Find where the given text appears and provide that cell's center as (X, Y) coordinate. 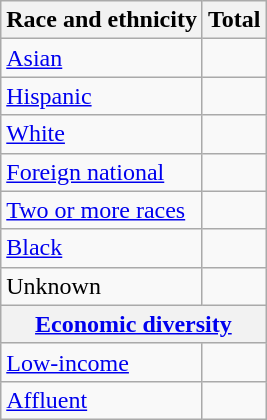
Total (234, 20)
Affluent (102, 400)
White (102, 134)
Black (102, 248)
Hispanic (102, 96)
Unknown (102, 286)
Two or more races (102, 210)
Foreign national (102, 172)
Low-income (102, 362)
Economic diversity (134, 324)
Asian (102, 58)
Race and ethnicity (102, 20)
